Identify which cell holds the provided text, then report its [x, y] central coordinate. 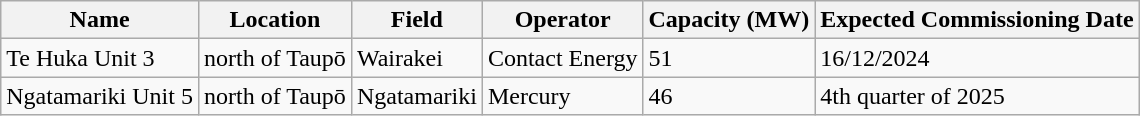
Location [274, 20]
Te Huka Unit 3 [100, 58]
51 [729, 58]
Ngatamariki Unit 5 [100, 96]
Wairakei [416, 58]
46 [729, 96]
Contact Energy [562, 58]
Expected Commissioning Date [977, 20]
Ngatamariki [416, 96]
Name [100, 20]
Mercury [562, 96]
4th quarter of 2025 [977, 96]
16/12/2024 [977, 58]
Field [416, 20]
Capacity (MW) [729, 20]
Operator [562, 20]
